Search for the cell housing the specified text and yield its (X, Y) center coordinate. 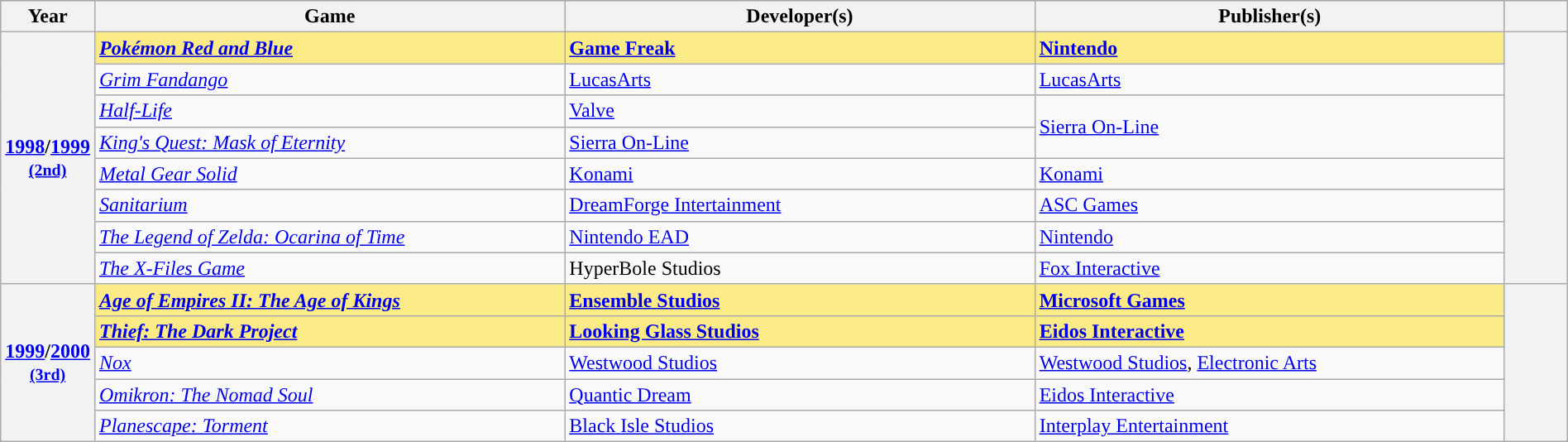
Pokémon Red and Blue (329, 48)
Planescape: Torment (329, 426)
Sanitarium (329, 205)
Valve (800, 111)
Quantic Dream (800, 395)
Interplay Entertainment (1269, 426)
Metal Gear Solid (329, 174)
Ensemble Studios (800, 300)
Developer(s) (800, 17)
Nintendo EAD (800, 237)
Year (48, 17)
Thief: The Dark Project (329, 331)
DreamForge Intertainment (800, 205)
1998/1999 (2nd) (48, 158)
Microsoft Games (1269, 300)
Looking Glass Studios (800, 331)
Fox Interactive (1269, 268)
The Legend of Zelda: Ocarina of Time (329, 237)
ASC Games (1269, 205)
Black Isle Studios (800, 426)
Grim Fandango (329, 79)
Game Freak (800, 48)
The X-Files Game (329, 268)
Westwood Studios (800, 363)
Westwood Studios, Electronic Arts (1269, 363)
Age of Empires II: The Age of Kings (329, 300)
1999/2000 (3rd) (48, 363)
King's Quest: Mask of Eternity (329, 142)
Game (329, 17)
Nox (329, 363)
HyperBole Studios (800, 268)
Half-Life (329, 111)
Omikron: The Nomad Soul (329, 395)
Publisher(s) (1269, 17)
